Locate the cell with the specified text and output its (X, Y) center coordinate. 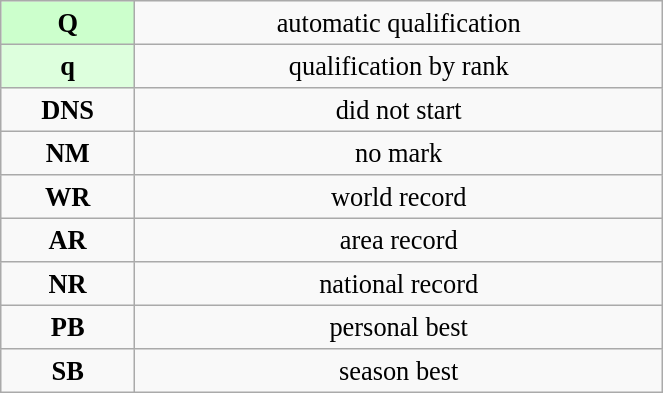
NR (68, 284)
no mark (399, 153)
did not start (399, 109)
AR (68, 240)
Q (68, 22)
world record (399, 197)
automatic qualification (399, 22)
area record (399, 240)
NM (68, 153)
PB (68, 327)
q (68, 66)
DNS (68, 109)
season best (399, 371)
qualification by rank (399, 66)
national record (399, 284)
WR (68, 197)
SB (68, 371)
personal best (399, 327)
